From the cell containing the given text, extract its center point as (x, y) coordinate. 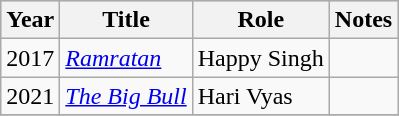
2021 (30, 96)
The Big Bull (126, 96)
Role (260, 20)
Hari Vyas (260, 96)
Notes (363, 20)
Happy Singh (260, 58)
2017 (30, 58)
Ramratan (126, 58)
Year (30, 20)
Title (126, 20)
